Determine the (x, y) coordinate at the center of the cell enclosing the given text.  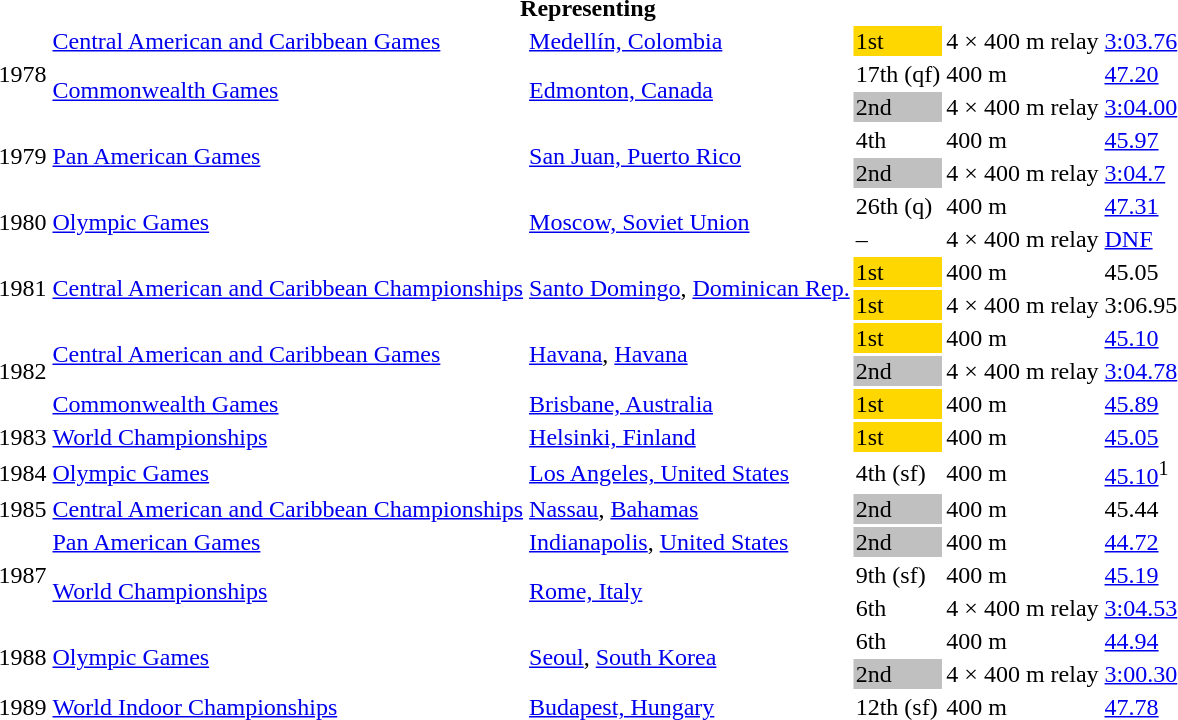
Helsinki, Finland (690, 437)
4th (sf) (898, 473)
Seoul, South Korea (690, 658)
Los Angeles, United States (690, 473)
9th (sf) (898, 575)
Rome, Italy (690, 592)
Medellín, Colombia (690, 41)
Nassau, Bahamas (690, 509)
Moscow, Soviet Union (690, 222)
– (898, 239)
17th (qf) (898, 74)
Santo Domingo, Dominican Rep. (690, 288)
Brisbane, Australia (690, 404)
Edmonton, Canada (690, 90)
26th (q) (898, 206)
Havana, Havana (690, 354)
San Juan, Puerto Rico (690, 156)
4th (898, 140)
Indianapolis, United States (690, 542)
